For the text-containing cell, return its midpoint in [X, Y] coordinate format. 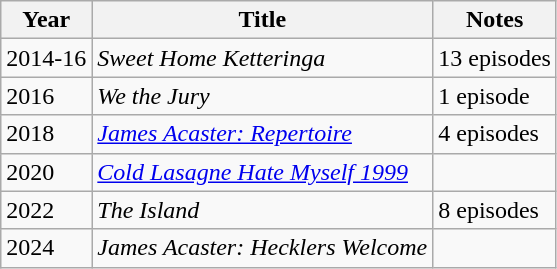
13 episodes [495, 58]
We the Jury [262, 96]
2020 [46, 172]
1 episode [495, 96]
Notes [495, 20]
2024 [46, 248]
2014-16 [46, 58]
4 episodes [495, 134]
2016 [46, 96]
2018 [46, 134]
James Acaster: Hecklers Welcome [262, 248]
2022 [46, 210]
8 episodes [495, 210]
Year [46, 20]
Cold Lasagne Hate Myself 1999 [262, 172]
Title [262, 20]
Sweet Home Ketteringa [262, 58]
James Acaster: Repertoire [262, 134]
The Island [262, 210]
